From the cell containing the given text, extract its center point as [X, Y] coordinate. 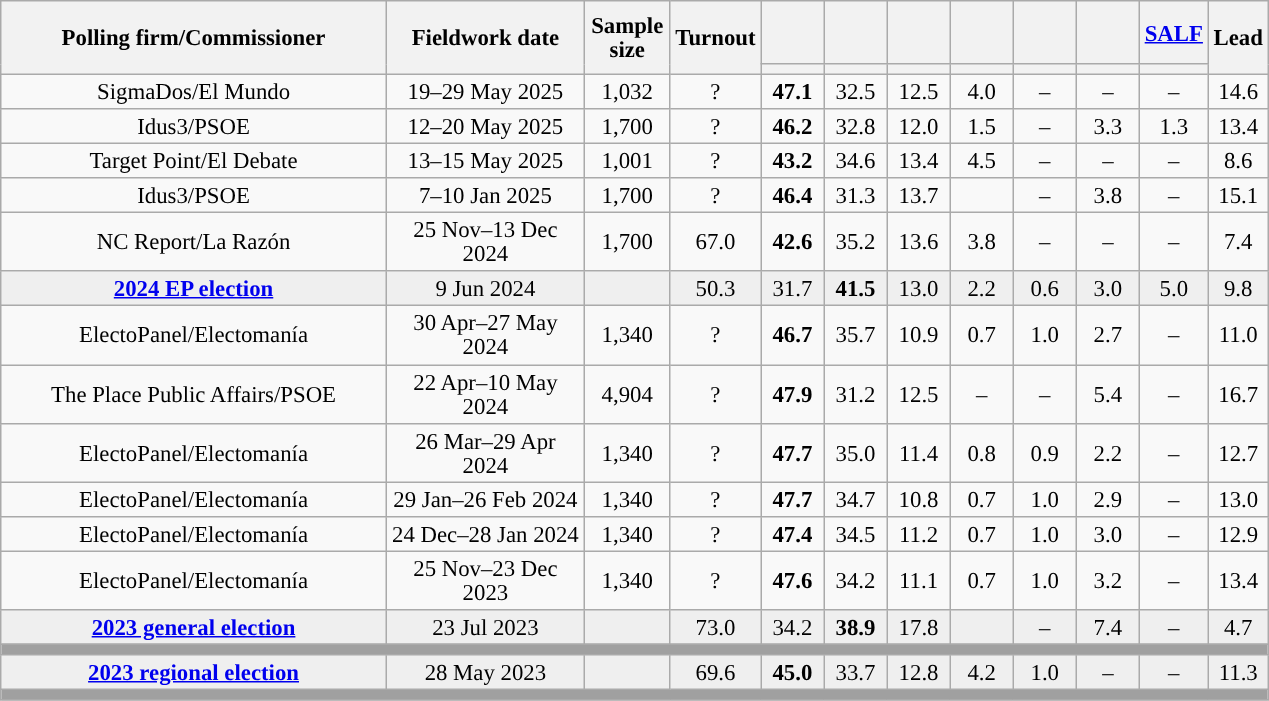
34.5 [856, 534]
NC Report/La Razón [194, 242]
12.8 [918, 672]
73.0 [716, 628]
11.3 [1238, 672]
2.7 [1108, 336]
25 Nov–13 Dec 2024 [485, 242]
32.8 [856, 126]
10.9 [918, 336]
2024 EP election [194, 290]
45.0 [792, 672]
31.2 [856, 394]
43.2 [792, 162]
2023 regional election [194, 672]
0.8 [982, 452]
4,904 [627, 394]
Target Point/El Debate [194, 162]
22 Apr–10 May 2024 [485, 394]
35.7 [856, 336]
1.3 [1174, 126]
0.6 [1044, 290]
11.1 [918, 580]
13.7 [918, 196]
5.0 [1174, 290]
32.5 [856, 92]
47.6 [792, 580]
7–10 Jan 2025 [485, 196]
0.9 [1044, 452]
10.8 [918, 500]
29 Jan–26 Feb 2024 [485, 500]
69.6 [716, 672]
46.2 [792, 126]
The Place Public Affairs/PSOE [194, 394]
28 May 2023 [485, 672]
24 Dec–28 Jan 2024 [485, 534]
12–20 May 2025 [485, 126]
4.0 [982, 92]
15.1 [1238, 196]
38.9 [856, 628]
31.3 [856, 196]
SigmaDos/El Mundo [194, 92]
11.2 [918, 534]
26 Mar–29 Apr 2024 [485, 452]
17.8 [918, 628]
11.4 [918, 452]
9 Jun 2024 [485, 290]
Polling firm/Commissioner [194, 38]
3.2 [1108, 580]
4.2 [982, 672]
Fieldwork date [485, 38]
11.0 [1238, 336]
50.3 [716, 290]
12.7 [1238, 452]
1,032 [627, 92]
1,001 [627, 162]
25 Nov–23 Dec 2023 [485, 580]
47.9 [792, 394]
47.4 [792, 534]
Sample size [627, 38]
47.1 [792, 92]
67.0 [716, 242]
13.6 [918, 242]
13–15 May 2025 [485, 162]
3.3 [1108, 126]
5.4 [1108, 394]
34.7 [856, 500]
35.2 [856, 242]
Lead [1238, 38]
30 Apr–27 May 2024 [485, 336]
4.5 [982, 162]
42.6 [792, 242]
41.5 [856, 290]
9.8 [1238, 290]
12.0 [918, 126]
2.9 [1108, 500]
1.5 [982, 126]
8.6 [1238, 162]
16.7 [1238, 394]
14.6 [1238, 92]
4.7 [1238, 628]
35.0 [856, 452]
Turnout [716, 38]
31.7 [792, 290]
23 Jul 2023 [485, 628]
33.7 [856, 672]
46.7 [792, 336]
34.6 [856, 162]
46.4 [792, 196]
19–29 May 2025 [485, 92]
2023 general election [194, 628]
12.9 [1238, 534]
SALF [1174, 32]
